Find where the given text appears and provide that cell's center as [x, y] coordinate. 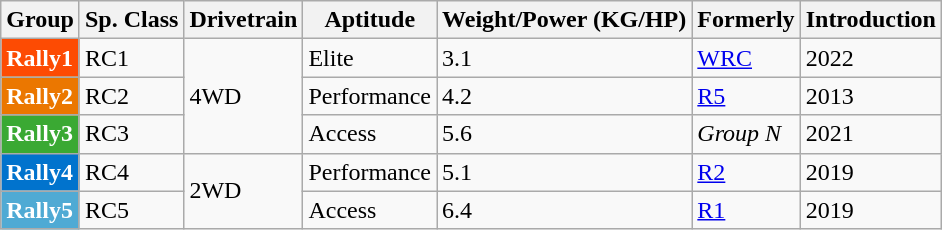
Weight/Power (KG/HP) [564, 20]
WRC [746, 58]
Drivetrain [244, 20]
2WD [244, 191]
Group [40, 20]
RC5 [131, 210]
6.4 [564, 210]
RC1 [131, 58]
5.1 [564, 172]
4WD [244, 96]
R5 [746, 96]
Group N [746, 134]
RC3 [131, 134]
4.2 [564, 96]
3.1 [564, 58]
R2 [746, 172]
Aptitude [370, 20]
2022 [870, 58]
Introduction [870, 20]
Rally4 [40, 172]
Rally1 [40, 58]
Elite [370, 58]
Sp. Class [131, 20]
Rally3 [40, 134]
RC2 [131, 96]
2021 [870, 134]
5.6 [564, 134]
Formerly [746, 20]
R1 [746, 210]
Rally2 [40, 96]
Rally5 [40, 210]
RC4 [131, 172]
2013 [870, 96]
